Output the [x, y] coordinate of the center of the cell containing the given text.  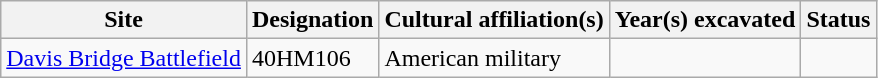
American military [494, 58]
Site [124, 20]
Davis Bridge Battlefield [124, 58]
40HM106 [312, 58]
Designation [312, 20]
Year(s) excavated [705, 20]
Status [838, 20]
Cultural affiliation(s) [494, 20]
